Identify which cell holds the provided text, then report its [x, y] central coordinate. 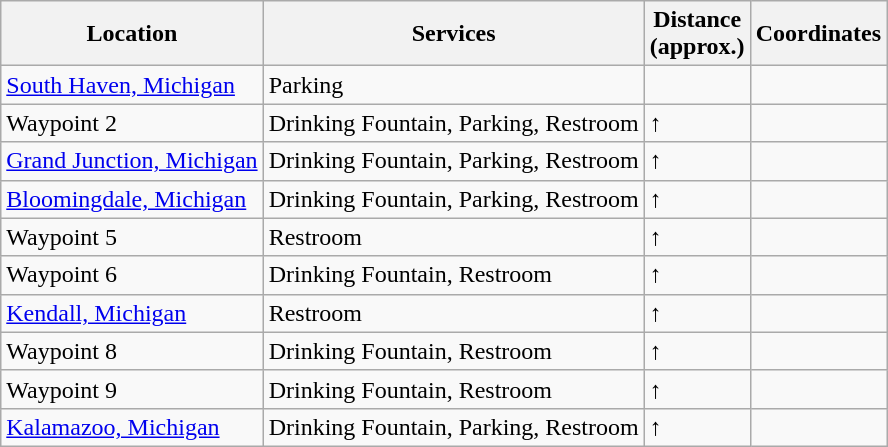
Waypoint 8 [132, 351]
Kendall, Michigan [132, 313]
Waypoint 6 [132, 275]
Location [132, 34]
Kalamazoo, Michigan [132, 427]
Distance (approx.) [697, 34]
Waypoint 5 [132, 237]
South Haven, Michigan [132, 85]
Services [454, 34]
Parking [454, 85]
Waypoint 2 [132, 123]
Bloomingdale, Michigan [132, 199]
Grand Junction, Michigan [132, 161]
Waypoint 9 [132, 389]
Coordinates [818, 34]
